Return (X, Y) of the center of cell containing provided text 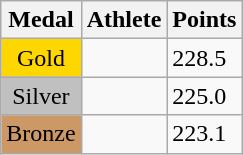
228.5 (204, 58)
Bronze (41, 134)
Athlete (124, 20)
225.0 (204, 96)
Medal (41, 20)
Silver (41, 96)
223.1 (204, 134)
Gold (41, 58)
Points (204, 20)
